Return the [x, y] coordinate for the center point of the cell that contains the specified text.  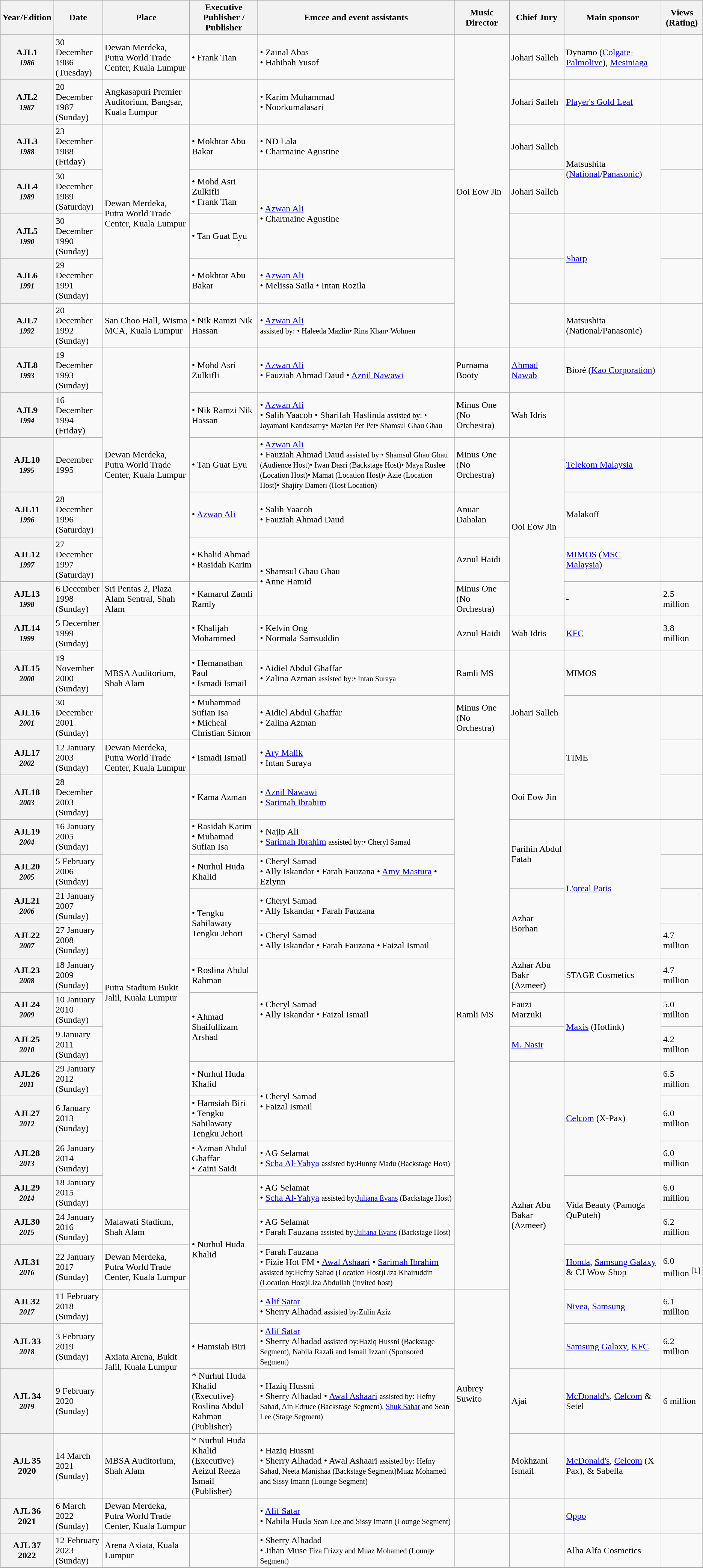
AJL212006 [27, 906]
- [612, 599]
• Khalijah Mohammed [224, 634]
22 January 2017(Sunday) [78, 1267]
Honda, Samsung Galaxy & CJ Wow Shop [612, 1267]
Azhar Abu Bakar (Azmeer) [536, 1215]
20 December 1992(Sunday) [78, 325]
AJL262011 [27, 1079]
• Karim Muhammad• Noorkumalasari [356, 102]
AJL81993 [27, 370]
• Azwan Ali [224, 515]
Axiata Arena, Bukit Jalil, Kuala Lumpur [146, 1361]
• Alif Satar• Nabila Huda Sean Lee and Sissy Imann (Lounge Segment) [356, 1516]
AJL31988 [27, 146]
• Salih Yaacob• Fauziah Ahmad Daud [356, 515]
AJL182003 [27, 797]
• Azwan Ali• Salih Yaacob • Sharifah Haslinda assisted by: • Jayamani Kandasamy• Mazlan Pet Pet• Shamsul Ghau Ghau [356, 415]
3.8 million [682, 634]
• Ary Malik• Intan Suraya [356, 758]
Nivea, Samsung [612, 1307]
McDonald's, Celcom (X Pax), & Sabella [612, 1466]
• AG Selamat• Scha Al-Yahya assisted by:Hunny Madu (Backstage Host) [356, 1158]
• Shamsul Ghau Ghau• Anne Hamid [356, 577]
Malakoff [612, 515]
6 million [682, 1401]
AJL121997 [27, 560]
Place [146, 18]
December 1995 [78, 465]
30 December 1989(Saturday) [78, 192]
• Kama Azman [224, 797]
L'oreal Paris [612, 889]
• Sherry Alhadad• Jihan Muse Fiza Frizzy and Muaz Mohamed (Lounge Segment) [356, 1550]
MIMOS [612, 673]
12 January 2003(Sunday) [78, 758]
Malawati Stadium, Shah Alam [146, 1227]
Sharp [612, 258]
Fauzi Marzuki [536, 1010]
AJL131998 [27, 599]
9 February 2020(Sunday) [78, 1401]
19 November 2000(Sunday) [78, 673]
• Aidiel Abdul Ghaffar• Zalina Azman assisted by:• Intan Suraya [356, 673]
• Cheryl Samad• Faizal Ismail [356, 1101]
27 January 2008(Sunday) [78, 940]
• Azwan Ali• Fauziah Ahmad Daud • Aznil Nawawi [356, 370]
29 January 2012(Sunday) [78, 1079]
Main sponsor [612, 18]
• Najip Ali• Sarimah Ibrahim assisted by:• Cheryl Samad [356, 837]
AJL11986 [27, 57]
Vida Beauty (Pamoga QuPuteh) [612, 1210]
Oppo [612, 1516]
AJL 352020 [27, 1466]
26 January 2014(Sunday) [78, 1158]
12 February 2023(Sunday) [78, 1550]
Arena Axiata, Kuala Lumpur [146, 1550]
AJL41989 [27, 192]
AJL91994 [27, 415]
AJL302015 [27, 1227]
• Khalid Ahmad• Rasidah Karim [224, 560]
4.2 million [682, 1044]
Farihin Abdul Fatah [536, 854]
AJL232008 [27, 975]
6.0 million [1] [682, 1267]
27 December 1997(Saturday) [78, 560]
28 December 1996(Saturday) [78, 515]
24 January 2016(Sunday) [78, 1227]
• Mohd Asri Zulkifli [224, 370]
19 December 1993(Sunday) [78, 370]
Music Director [482, 18]
2.5 million [682, 599]
• Azwan Ali• Charmaine Agustine [356, 214]
KFC [612, 634]
• Hamsiah Biri• Tengku Sahilawaty Tengku Jehori [224, 1118]
• Aznil Nawawi• Sarimah Ibrahim [356, 797]
• Alif Satar• Sherry Alhadad assisted by:Zulin Aziz [356, 1307]
Bioré (Kao Corporation) [612, 370]
AJL252010 [27, 1044]
5 February 2006(Sunday) [78, 871]
• AG Selamat• Farah Fauzana assisted by:Juliana Evans (Backstage Host) [356, 1227]
AJL 332018 [27, 1346]
29 December 1991(Sunday) [78, 281]
28 December 2003(Sunday) [78, 797]
Angkasapuri Premier Auditorium, Bangsar, Kuala Lumpur [146, 102]
AJL282013 [27, 1158]
• Cheryl Samad• Ally Iskandar • Faizal Ismail [356, 1010]
AJL222007 [27, 940]
AJL242009 [27, 1010]
• Frank Tian [224, 57]
• Hamsiah Biri [224, 1346]
TIME [612, 758]
AJL152000 [27, 673]
9 January 2011(Sunday) [78, 1044]
AJL21987 [27, 102]
30 December 1990(Sunday) [78, 236]
10 January 2010(Sunday) [78, 1010]
11 February 2018(Sunday) [78, 1307]
MIMOS (MSC Malaysia) [612, 560]
Date [78, 18]
Mokhzani Ismail [536, 1466]
18 January 2009(Sunday) [78, 975]
6 March 2022(Sunday) [78, 1516]
• Ismadi Ismail [224, 758]
Emcee and event assistants [356, 18]
Telekom Malaysia [612, 465]
20 December 1987(Sunday) [78, 102]
AJL312016 [27, 1267]
AJL111996 [27, 515]
Dynamo (Colgate-Palmolive), Mesiniaga [612, 57]
• Kamarul Zamli Ramly [224, 599]
14 March 2021(Sunday) [78, 1466]
• Roslina Abdul Rahman [224, 975]
STAGE Cosmetics [612, 975]
Chief Jury [536, 18]
AJL292014 [27, 1193]
• Alif Satar• Sherry Alhadad assisted by:Haziq Hussni (Backstage Segment), Nabila Razali and Ismail Izzani (Sponsored Segment) [356, 1346]
6 January 2013(Sunday) [78, 1118]
AJL71992 [27, 325]
16 January 2005(Sunday) [78, 837]
Azhar Borhan [536, 923]
• ND Lala• Charmaine Agustine [356, 146]
• Aidiel Abdul Ghaffar• Zalina Azman [356, 718]
AJL162001 [27, 718]
Player's Gold Leaf [612, 102]
* Nurhul Huda Khalid (Executive) Aeizul Reeza Ismail (Publisher) [224, 1466]
Aubrey Suwito [482, 1394]
Ajai [536, 1401]
AJL322017 [27, 1307]
McDonald's, Celcom & Setel [612, 1401]
• Haziq Hussni• Sherry Alhadad • Awal Ashaari assisted by: Hefny Sahad, Ain Edruce (Backstage Segment), Shuk Sahar and Sean Lee (Stage Segment) [356, 1401]
3 February 2019(Sunday) [78, 1346]
AJL141999 [27, 634]
• Ahmad Shaifullizam Arshad [224, 1027]
Alha Alfa Cosmetics [612, 1550]
• Kelvin Ong• Normala Samsuddin [356, 634]
AJL 372022 [27, 1550]
San Choo Hall, Wisma MCA, Kuala Lumpur [146, 325]
Year/Edition [27, 18]
AJL202005 [27, 871]
AJL61991 [27, 281]
AJL192004 [27, 837]
Views (Rating) [682, 18]
Anuar Dahalan [482, 515]
Samsung Galaxy, KFC [612, 1346]
• Cheryl Samad• Ally Iskandar • Farah Fauzana [356, 906]
• Cheryl Samad• Ally Iskandar • Farah Fauzana • Amy Mastura • Ezlynn [356, 871]
6.5 million [682, 1079]
• Muhammad Sufian Isa• Micheal Christian Simon [224, 718]
AJL51990 [27, 236]
5 December 1999(Sunday) [78, 634]
Executive Publisher / Publisher [224, 18]
Putra Stadium Bukit Jalil, Kuala Lumpur [146, 992]
• Mohd Asri Zulkifli• Frank Tian [224, 192]
30 December 2001(Sunday) [78, 718]
Ahmad Nawab [536, 370]
AJL 362021 [27, 1516]
• AG Selamat• Scha Al-Yahya assisted by:Juliana Evans (Backstage Host) [356, 1193]
• Azman Abdul Ghaffar• Zaini Saidi [224, 1158]
21 January 2007(Sunday) [78, 906]
30 December 1986(Tuesday) [78, 57]
5.0 million [682, 1010]
6.1 million [682, 1307]
23 December 1988(Friday) [78, 146]
16 December 1994(Friday) [78, 415]
Purnama Booty [482, 370]
M. Nasir [536, 1044]
AJL101995 [27, 465]
• Zainal Abas• Habibah Yusof [356, 57]
AJL172002 [27, 758]
AJL 342019 [27, 1401]
6 December 1998(Sunday) [78, 599]
Celcom (X-Pax) [612, 1118]
• Azwan Ali• Melissa Saila • Intan Rozila [356, 281]
• Tengku Sahilawaty Tengku Jehori [224, 923]
18 January 2015(Sunday) [78, 1193]
• Hemanathan Paul• Ismadi Ismail [224, 673]
* Nurhul Huda Khalid (Executive) Roslina Abdul Rahman (Publisher) [224, 1401]
• Cheryl Samad• Ally Iskandar • Farah Fauzana • Faizal Ismail [356, 940]
• Azwan Aliassisted by: • Haleeda Mazlin• Rina Khan• Wohnen [356, 325]
Sri Pentas 2, Plaza Alam Sentral, Shah Alam [146, 599]
• Rasidah Karim• Muhamad Sufian Isa [224, 837]
Azhar Abu Bakr (Azmeer) [536, 975]
Maxis (Hotlink) [612, 1027]
AJL272012 [27, 1118]
